Detect which cell encompasses the target text, then output its [x, y] center coordinate. 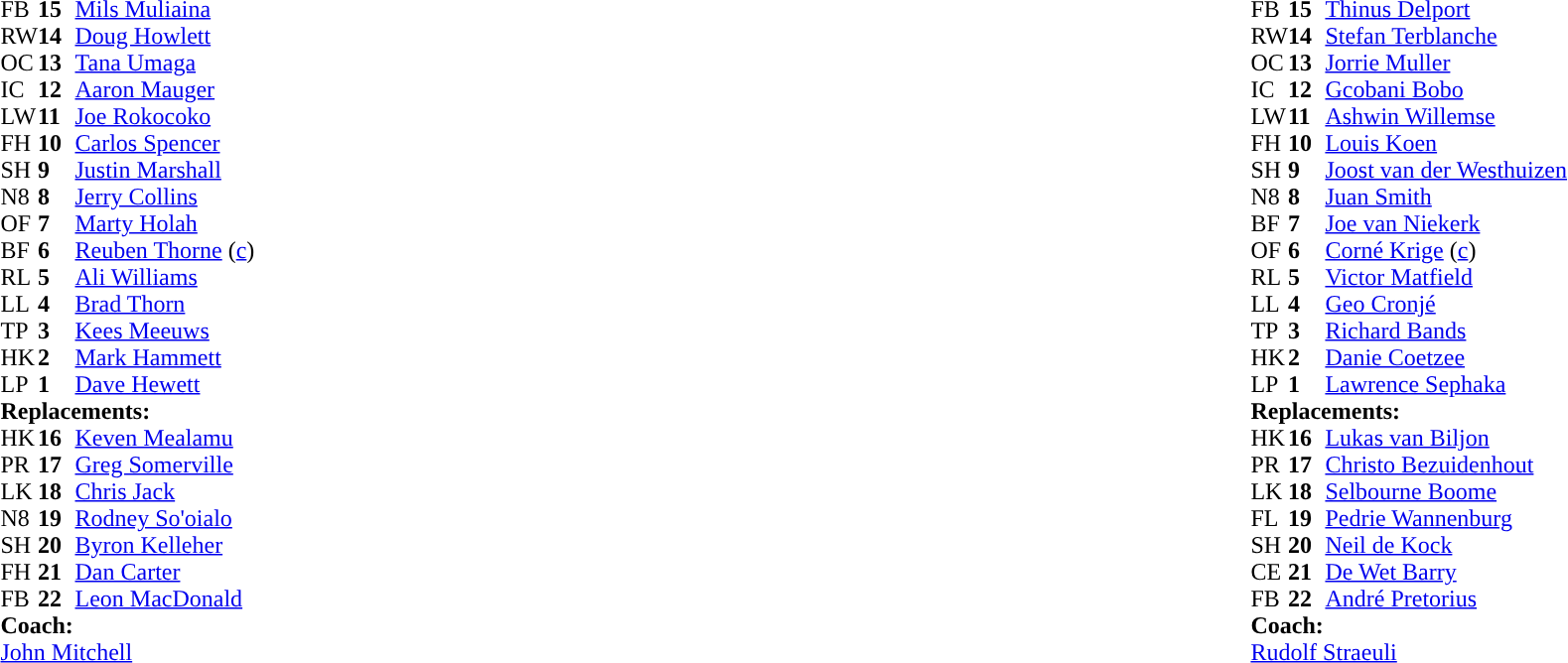
Joost van der Westhuizen [1446, 171]
Marty Holah [165, 224]
Ali Williams [165, 278]
Dan Carter [165, 572]
Tana Umaga [165, 64]
Mark Hammett [165, 357]
Joe van Niekerk [1446, 224]
Rodney So'oialo [165, 518]
Jorrie Muller [1446, 64]
Neil de Kock [1446, 546]
Justin Marshall [165, 171]
Richard Bands [1446, 331]
Leon MacDonald [165, 599]
Brad Thorn [165, 304]
Selbourne Boome [1446, 492]
Lawrence Sephaka [1446, 385]
Kees Meeuws [165, 331]
CE [1269, 572]
Dave Hewett [165, 385]
Chris Jack [165, 492]
Carlos Spencer [165, 143]
Reuben Thorne (c) [165, 250]
Doug Howlett [165, 36]
FL [1269, 518]
Pedrie Wannenburg [1446, 518]
Greg Somerville [165, 464]
Aaron Mauger [165, 89]
Lukas van Biljon [1446, 439]
Geo Cronjé [1446, 304]
Keven Mealamu [165, 439]
Byron Kelleher [165, 546]
Stefan Terblanche [1446, 36]
André Pretorius [1446, 599]
Danie Coetzee [1446, 357]
Gcobani Bobo [1446, 89]
Ashwin Willemse [1446, 117]
De Wet Barry [1446, 572]
Victor Matfield [1446, 278]
Corné Krige (c) [1446, 250]
Louis Koen [1446, 143]
Jerry Collins [165, 197]
Juan Smith [1446, 197]
Christo Bezuidenhout [1446, 464]
Joe Rokocoko [165, 117]
